From the cell containing the given text, extract its center point as [X, Y] coordinate. 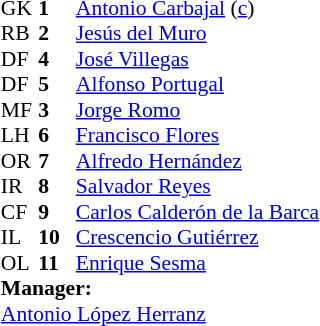
Enrique Sesma [198, 263]
Alfonso Portugal [198, 85]
8 [57, 187]
6 [57, 135]
MF [20, 110]
IR [20, 187]
2 [57, 33]
Jesús del Muro [198, 33]
10 [57, 237]
7 [57, 161]
LH [20, 135]
IL [20, 237]
Jorge Romo [198, 110]
CF [20, 212]
Salvador Reyes [198, 187]
Alfredo Hernández [198, 161]
OL [20, 263]
Francisco Flores [198, 135]
3 [57, 110]
José Villegas [198, 59]
11 [57, 263]
4 [57, 59]
Manager: [160, 289]
5 [57, 85]
OR [20, 161]
9 [57, 212]
Carlos Calderón de la Barca [198, 212]
RB [20, 33]
Crescencio Gutiérrez [198, 237]
